Search for the cell housing the specified text and yield its (X, Y) center coordinate. 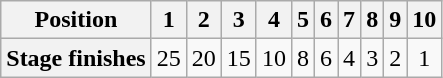
25 (168, 58)
Position (76, 20)
20 (204, 58)
7 (350, 20)
Stage finishes (76, 58)
5 (302, 20)
15 (238, 58)
9 (396, 20)
